Return [X, Y] of the center of cell containing provided text 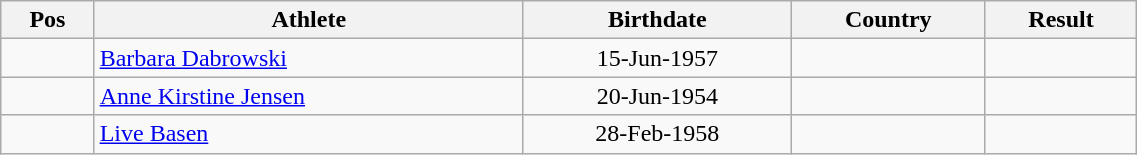
Barbara Dabrowski [308, 58]
15-Jun-1957 [657, 58]
Birthdate [657, 20]
20-Jun-1954 [657, 96]
Live Basen [308, 134]
Athlete [308, 20]
Anne Kirstine Jensen [308, 96]
Country [888, 20]
Pos [48, 20]
Result [1061, 20]
28-Feb-1958 [657, 134]
